Return the [X, Y] coordinate for the center point of the cell that contains the specified text.  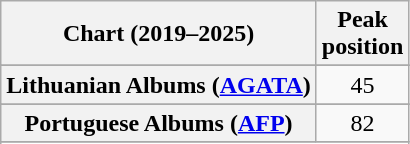
Peakposition [362, 34]
Chart (2019–2025) [159, 34]
Lithuanian Albums (AGATA) [159, 85]
Portuguese Albums (AFP) [159, 123]
45 [362, 85]
82 [362, 123]
